From the cell containing the given text, extract its center point as (x, y) coordinate. 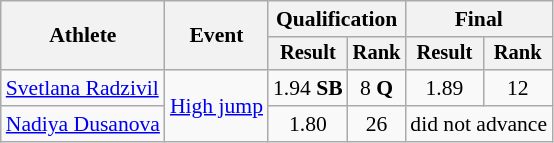
Athlete (83, 36)
8 Q (377, 88)
1.94 SB (308, 88)
did not advance (478, 124)
Qualification (336, 19)
Svetlana Radzivil (83, 88)
1.80 (308, 124)
Final (478, 19)
12 (518, 88)
1.89 (444, 88)
Nadiya Dusanova (83, 124)
Event (216, 36)
26 (377, 124)
High jump (216, 106)
